Locate the cell with the specified text and output its (X, Y) center coordinate. 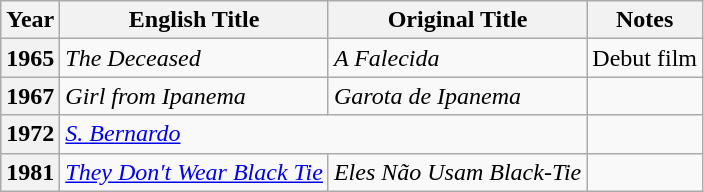
Garota de Ipanema (457, 96)
Original Title (457, 20)
Girl from Ipanema (194, 96)
Notes (645, 20)
S. Bernardo (324, 134)
1972 (30, 134)
Eles Não Usam Black-Tie (457, 172)
Year (30, 20)
English Title (194, 20)
The Deceased (194, 58)
1981 (30, 172)
1967 (30, 96)
A Falecida (457, 58)
They Don't Wear Black Tie (194, 172)
1965 (30, 58)
Debut film (645, 58)
